From the cell containing the given text, extract its center point as (X, Y) coordinate. 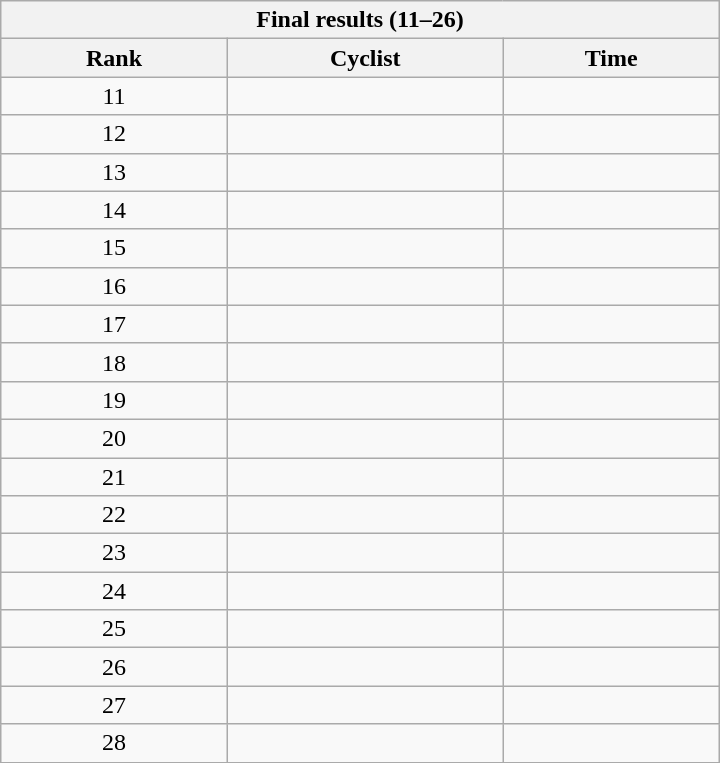
27 (114, 705)
19 (114, 400)
26 (114, 667)
17 (114, 324)
13 (114, 172)
18 (114, 362)
21 (114, 477)
12 (114, 134)
23 (114, 553)
Cyclist (365, 58)
Final results (11–26) (360, 20)
Rank (114, 58)
14 (114, 210)
22 (114, 515)
28 (114, 743)
24 (114, 591)
20 (114, 438)
25 (114, 629)
Time (611, 58)
16 (114, 286)
11 (114, 96)
15 (114, 248)
